Identify which cell holds the provided text, then report its [x, y] central coordinate. 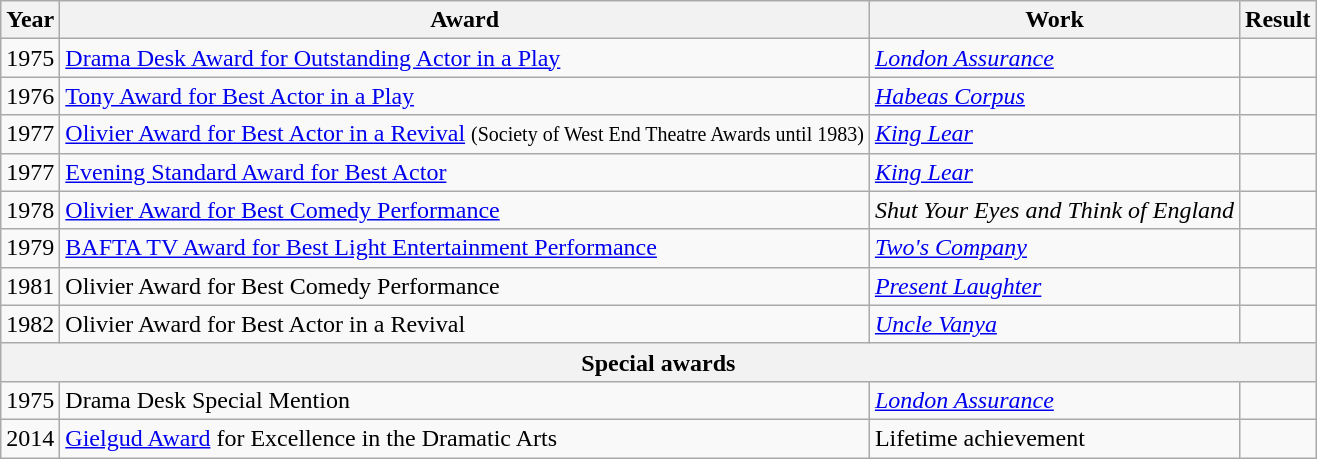
1976 [30, 96]
Award [465, 20]
Two's Company [1054, 248]
BAFTA TV Award for Best Light Entertainment Performance [465, 248]
Tony Award for Best Actor in a Play [465, 96]
Special awards [658, 362]
1979 [30, 248]
Result [1278, 20]
2014 [30, 438]
Evening Standard Award for Best Actor [465, 172]
1982 [30, 324]
Drama Desk Special Mention [465, 400]
Present Laughter [1054, 286]
Shut Your Eyes and Think of England [1054, 210]
Gielgud Award for Excellence in the Dramatic Arts [465, 438]
Year [30, 20]
Uncle Vanya [1054, 324]
Drama Desk Award for Outstanding Actor in a Play [465, 58]
Olivier Award for Best Actor in a Revival (Society of West End Theatre Awards until 1983) [465, 134]
Work [1054, 20]
1981 [30, 286]
1978 [30, 210]
Lifetime achievement [1054, 438]
Habeas Corpus [1054, 96]
Olivier Award for Best Actor in a Revival [465, 324]
